Determine the [x, y] coordinate at the center of the cell enclosing the given text.  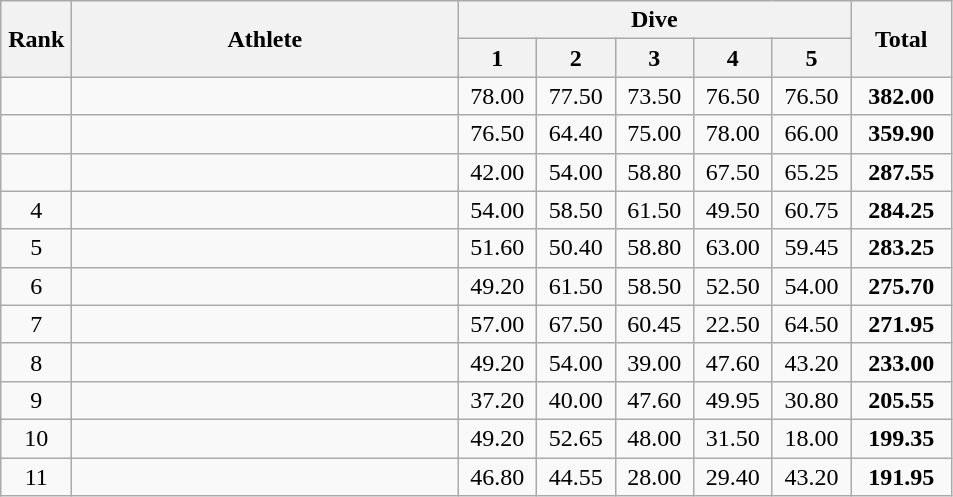
205.55 [902, 400]
382.00 [902, 96]
49.50 [734, 210]
77.50 [576, 96]
29.40 [734, 477]
37.20 [498, 400]
75.00 [654, 134]
6 [36, 286]
31.50 [734, 438]
59.45 [812, 248]
199.35 [902, 438]
9 [36, 400]
275.70 [902, 286]
22.50 [734, 324]
60.75 [812, 210]
42.00 [498, 172]
Rank [36, 39]
233.00 [902, 362]
39.00 [654, 362]
8 [36, 362]
3 [654, 58]
284.25 [902, 210]
11 [36, 477]
18.00 [812, 438]
51.60 [498, 248]
30.80 [812, 400]
287.55 [902, 172]
46.80 [498, 477]
10 [36, 438]
359.90 [902, 134]
7 [36, 324]
60.45 [654, 324]
Dive [654, 20]
65.25 [812, 172]
1 [498, 58]
64.40 [576, 134]
44.55 [576, 477]
52.50 [734, 286]
48.00 [654, 438]
73.50 [654, 96]
57.00 [498, 324]
Total [902, 39]
64.50 [812, 324]
2 [576, 58]
50.40 [576, 248]
63.00 [734, 248]
191.95 [902, 477]
66.00 [812, 134]
Athlete [265, 39]
49.95 [734, 400]
40.00 [576, 400]
28.00 [654, 477]
283.25 [902, 248]
52.65 [576, 438]
271.95 [902, 324]
